Locate the cell with the specified text and output its (X, Y) center coordinate. 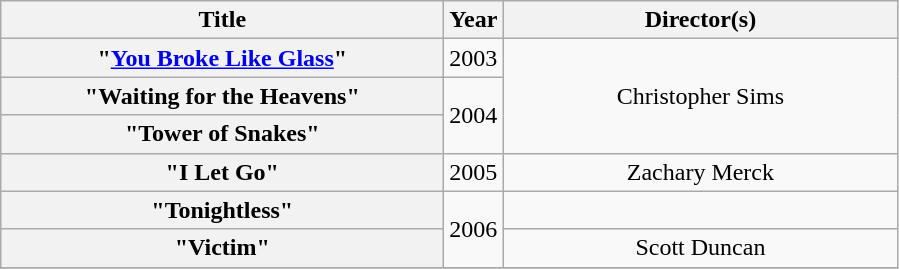
"You Broke Like Glass" (222, 58)
"Victim" (222, 248)
"Tonightless" (222, 210)
"Waiting for the Heavens" (222, 96)
2006 (474, 229)
Title (222, 20)
Scott Duncan (700, 248)
2005 (474, 172)
"Tower of Snakes" (222, 134)
Director(s) (700, 20)
2004 (474, 115)
Christopher Sims (700, 96)
Zachary Merck (700, 172)
"I Let Go" (222, 172)
2003 (474, 58)
Year (474, 20)
